Extract the (X, Y) coordinate from the center of the cell holding the provided text.  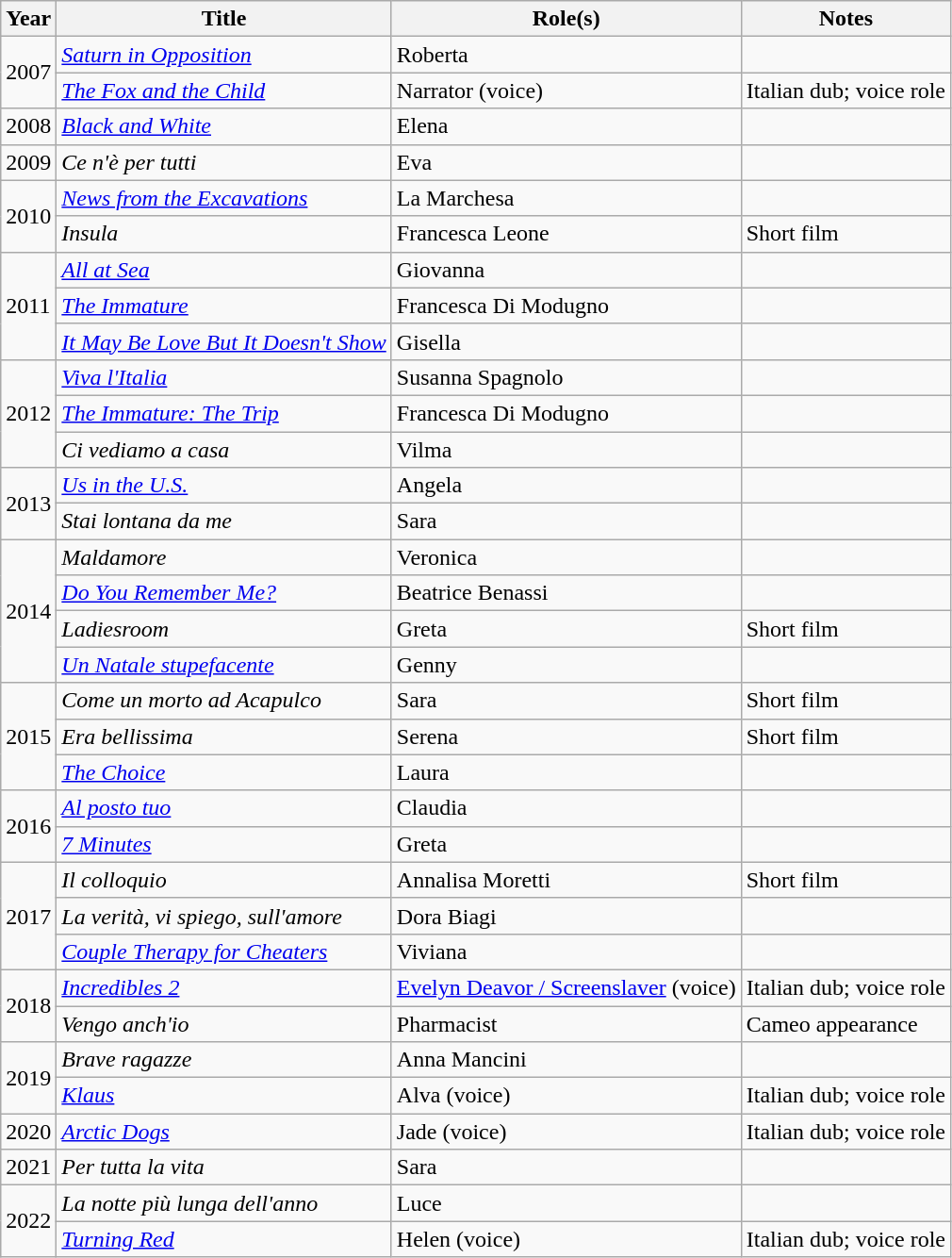
Narrator (voice) (566, 91)
Do You Remember Me? (224, 593)
Al posto tuo (224, 808)
2008 (28, 126)
Year (28, 19)
2007 (28, 73)
Ladiesroom (224, 629)
Dora Biagi (566, 916)
2016 (28, 826)
2009 (28, 162)
Vengo anch'io (224, 1023)
Francesca Leone (566, 234)
2020 (28, 1132)
Annalisa Moretti (566, 880)
Claudia (566, 808)
Genny (566, 665)
Notes (845, 19)
Brave ragazze (224, 1060)
Gisella (566, 341)
Serena (566, 737)
Evelyn Deavor / Screenslaver (voice) (566, 987)
All at Sea (224, 270)
2014 (28, 611)
Elena (566, 126)
Viva l'Italia (224, 377)
2015 (28, 737)
Veronica (566, 557)
Roberta (566, 55)
Cameo appearance (845, 1023)
Us in the U.S. (224, 486)
Ce n'è per tutti (224, 162)
Black and White (224, 126)
Giovanna (566, 270)
Susanna Spagnolo (566, 377)
Laura (566, 772)
Come un morto ad Acapulco (224, 701)
Klaus (224, 1096)
2010 (28, 216)
Anna Mancini (566, 1060)
La Marchesa (566, 198)
The Immature (224, 306)
Vilma (566, 450)
2017 (28, 916)
Title (224, 19)
The Immature: The Trip (224, 413)
Insula (224, 234)
Per tutta la vita (224, 1167)
The Fox and the Child (224, 91)
Arctic Dogs (224, 1132)
Turning Red (224, 1239)
Helen (voice) (566, 1239)
2013 (28, 504)
La verità, vi spiego, sull'amore (224, 916)
It May Be Love But It Doesn't Show (224, 341)
2018 (28, 1005)
2011 (28, 306)
Incredibles 2 (224, 987)
Eva (566, 162)
Pharmacist (566, 1023)
Alva (voice) (566, 1096)
Un Natale stupefacente (224, 665)
2022 (28, 1221)
Ci vediamo a casa (224, 450)
Angela (566, 486)
Jade (voice) (566, 1132)
Saturn in Opposition (224, 55)
Role(s) (566, 19)
7 Minutes (224, 844)
2021 (28, 1167)
La notte più lunga dell'anno (224, 1203)
Viviana (566, 952)
Maldamore (224, 557)
Il colloquio (224, 880)
2012 (28, 413)
News from the Excavations (224, 198)
Stai lontana da me (224, 521)
2019 (28, 1078)
Luce (566, 1203)
Era bellissima (224, 737)
Couple Therapy for Cheaters (224, 952)
The Choice (224, 772)
Beatrice Benassi (566, 593)
